Provide the (X, Y) coordinate of the cell's center where the given text is located.  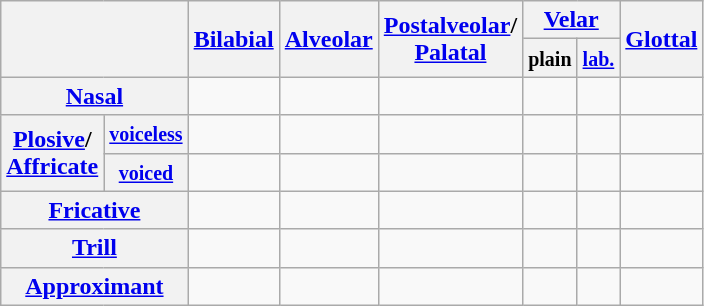
voiceless (146, 134)
Glottal (662, 39)
voiced (146, 172)
Velar (572, 20)
Postalveolar/Palatal (450, 39)
lab. (598, 58)
Fricative (94, 210)
Plosive/Affricate (52, 153)
Approximant (94, 286)
plain (550, 58)
Bilabial (234, 39)
Nasal (94, 96)
Trill (94, 248)
Alveolar (328, 39)
